Find where the given text appears and provide that cell's center as [x, y] coordinate. 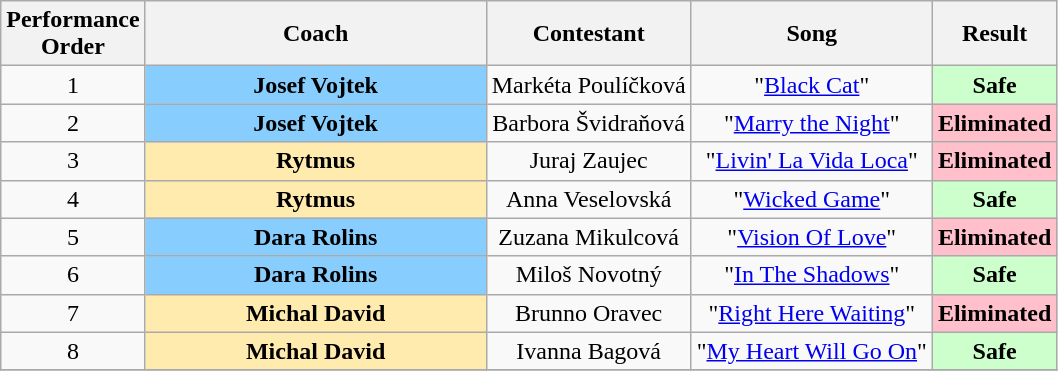
"Right Here Waiting" [812, 313]
Barbora Švidraňová [588, 123]
8 [73, 351]
Ivanna Bagová [588, 351]
3 [73, 161]
5 [73, 237]
Brunno Oravec [588, 313]
"Black Cat" [812, 85]
Markéta Poulíčková [588, 85]
"Livin' La Vida Loca" [812, 161]
Miloš Novotný [588, 275]
2 [73, 123]
1 [73, 85]
Performance Order [73, 34]
4 [73, 199]
"In The Shadows" [812, 275]
"Wicked Game" [812, 199]
7 [73, 313]
"My Heart Will Go On" [812, 351]
6 [73, 275]
Juraj Zaujec [588, 161]
"Marry the Night" [812, 123]
Song [812, 34]
Coach [316, 34]
Anna Veselovská [588, 199]
Contestant [588, 34]
Zuzana Mikulcová [588, 237]
"Vision Of Love" [812, 237]
Result [994, 34]
